Locate the cell with the specified text and output its (X, Y) center coordinate. 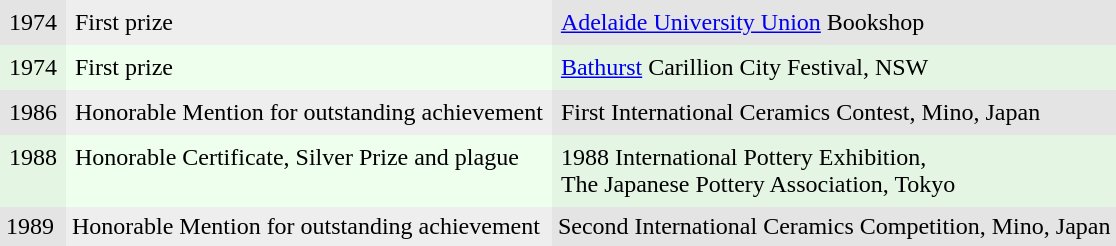
1988 (33, 171)
Honorable Certificate, Silver Prize and plague (309, 171)
1986 (33, 112)
1989 (33, 226)
